Return [X, Y] of the center of cell containing provided text 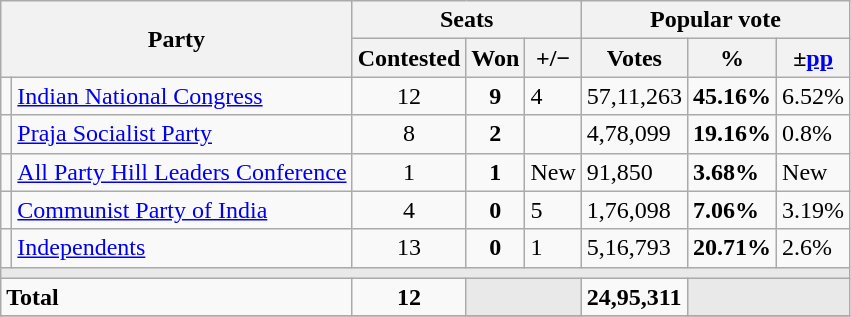
5 [553, 210]
6.52% [814, 96]
91,850 [634, 172]
Votes [634, 58]
% [732, 58]
45.16% [732, 96]
2.6% [814, 248]
Won [496, 58]
19.16% [732, 134]
13 [409, 248]
1,76,098 [634, 210]
Popular vote [715, 20]
2 [496, 134]
20.71% [732, 248]
Party [176, 39]
3.19% [814, 210]
All Party Hill Leaders Conference [182, 172]
9 [496, 96]
8 [409, 134]
Indian National Congress [182, 96]
4,78,099 [634, 134]
Total [176, 297]
24,95,311 [634, 297]
Independents [182, 248]
5,16,793 [634, 248]
±pp [814, 58]
57,11,263 [634, 96]
+/− [553, 58]
Communist Party of India [182, 210]
Seats [466, 20]
0.8% [814, 134]
Praja Socialist Party [182, 134]
7.06% [732, 210]
Contested [409, 58]
3.68% [732, 172]
